From the cell containing the given text, extract its center point as (X, Y) coordinate. 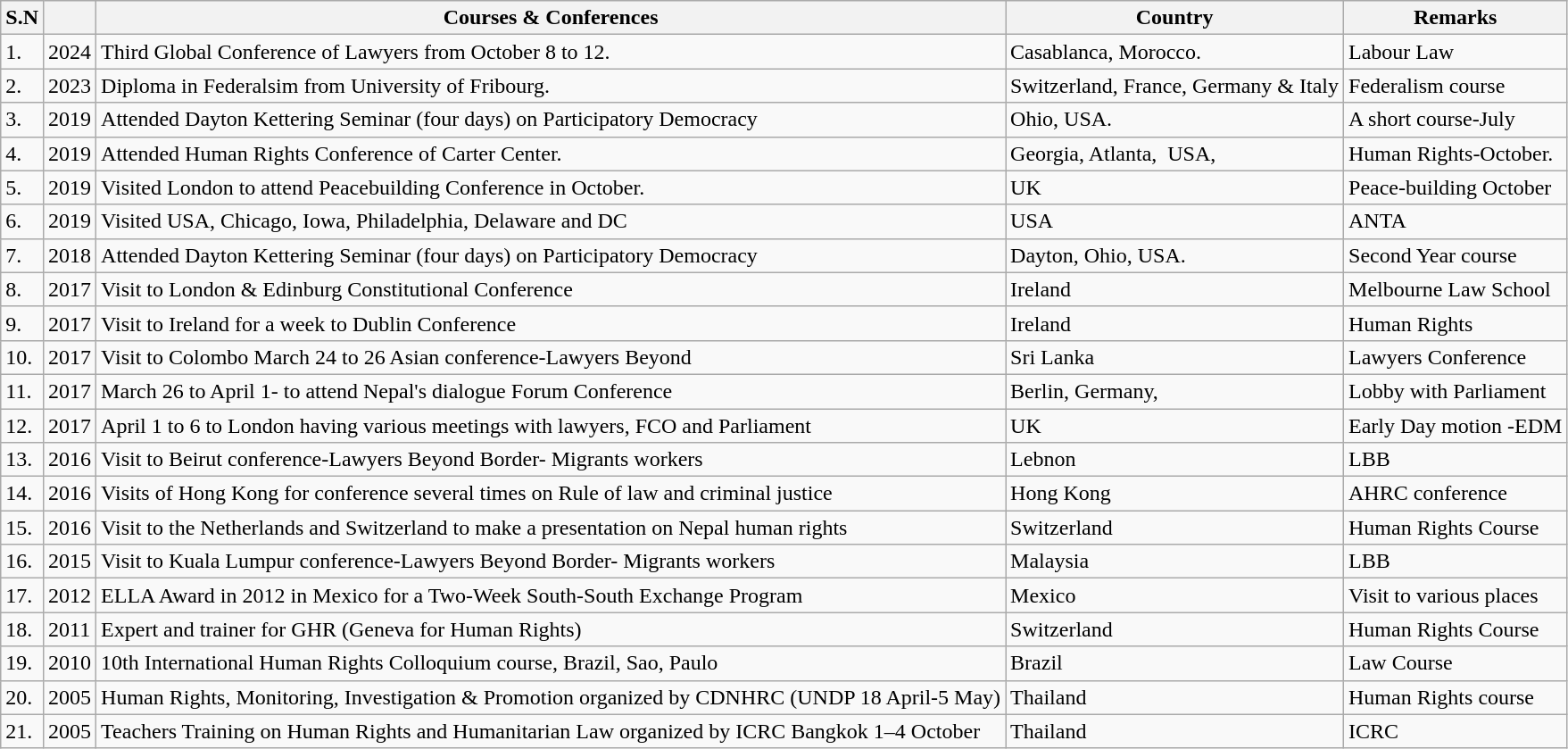
Mexico (1174, 595)
2018 (70, 255)
Diploma in Federalsim from University of Fribourg. (552, 86)
Berlin, Germany, (1174, 391)
3. (22, 120)
S.N (22, 18)
Second Year course (1456, 255)
18. (22, 629)
13. (22, 460)
Expert and trainer for GHR (Geneva for Human Rights) (552, 629)
Switzerland, France, Germany & Italy (1174, 86)
Labour Law (1456, 52)
A short course-July (1456, 120)
19. (22, 663)
Teachers Training on Human Rights and Humanitarian Law organized by ICRC Bangkok 1–4 October (552, 731)
Lawyers Conference (1456, 357)
Human Rights (1456, 323)
2010 (70, 663)
10th International Human Rights Colloquium course, Brazil, Sao, Paulo (552, 663)
15. (22, 528)
5. (22, 187)
Georgia, Atlanta, USA, (1174, 154)
Early Day motion -EDM (1456, 426)
Ohio, USA. (1174, 120)
Visit to Beirut conference-Lawyers Beyond Border- Migrants workers (552, 460)
Federalism course (1456, 86)
16. (22, 562)
Human Rights course (1456, 697)
12. (22, 426)
USA (1174, 221)
Remarks (1456, 18)
ELLA Award in 2012 in Mexico for a Two-Week South-South Exchange Program (552, 595)
20. (22, 697)
Dayton, Ohio, USA. (1174, 255)
Visit to various places (1456, 595)
1. (22, 52)
2024 (70, 52)
11. (22, 391)
AHRC conference (1456, 494)
Visit to Colombo March 24 to 26 Asian conference-Lawyers Beyond (552, 357)
Country (1174, 18)
4. (22, 154)
Courses & Conferences (552, 18)
Visit to the Netherlands and Switzerland to make a presentation on Nepal human rights (552, 528)
14. (22, 494)
Casablanca, Morocco. (1174, 52)
Human Rights-October. (1456, 154)
10. (22, 357)
Attended Human Rights Conference of Carter Center. (552, 154)
2015 (70, 562)
Law Course (1456, 663)
2. (22, 86)
Peace-building October (1456, 187)
Visited London to attend Peacebuilding Conference in October. (552, 187)
21. (22, 731)
Human Rights, Monitoring, Investigation & Promotion organized by CDNHRC (UNDP 18 April-5 May) (552, 697)
Visits of Hong Kong for conference several times on Rule of law and criminal justice (552, 494)
Visit to Ireland for a week to Dublin Conference (552, 323)
2012 (70, 595)
Sri Lanka (1174, 357)
Malaysia (1174, 562)
April 1 to 6 to London having various meetings with lawyers, FCO and Parliament (552, 426)
ANTA (1456, 221)
Visit to Kuala Lumpur conference-Lawyers Beyond Border- Migrants workers (552, 562)
7. (22, 255)
6. (22, 221)
2011 (70, 629)
8. (22, 289)
Melbourne Law School (1456, 289)
Lebnon (1174, 460)
ICRC (1456, 731)
2023 (70, 86)
9. (22, 323)
March 26 to April 1- to attend Nepal's dialogue Forum Conference (552, 391)
Brazil (1174, 663)
Visited USA, Chicago, Iowa, Philadelphia, Delaware and DC (552, 221)
Hong Kong (1174, 494)
Visit to London & Edinburg Constitutional Conference (552, 289)
Lobby with Parliament (1456, 391)
17. (22, 595)
Third Global Conference of Lawyers from October 8 to 12. (552, 52)
